Provide the [X, Y] coordinate of the cell's center where the given text is located.  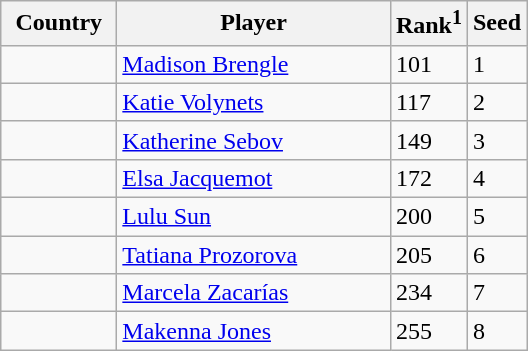
Katherine Sebov [254, 140]
1 [496, 64]
234 [428, 293]
255 [428, 331]
Marcela Zacarías [254, 293]
Madison Brengle [254, 64]
7 [496, 293]
Elsa Jacquemot [254, 178]
Lulu Sun [254, 217]
Katie Volynets [254, 102]
200 [428, 217]
117 [428, 102]
6 [496, 255]
Seed [496, 24]
172 [428, 178]
2 [496, 102]
5 [496, 217]
Tatiana Prozorova [254, 255]
149 [428, 140]
101 [428, 64]
205 [428, 255]
4 [496, 178]
8 [496, 331]
Rank1 [428, 24]
Country [59, 24]
Makenna Jones [254, 331]
3 [496, 140]
Player [254, 24]
